Output the [x, y] coordinate of the center of the cell containing the given text.  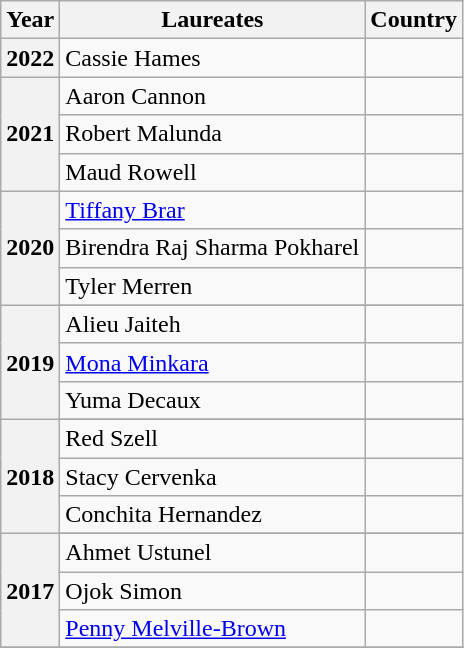
Tiffany Brar [212, 210]
Yuma Decaux [212, 400]
Mona Minkara [212, 362]
Robert Malunda [212, 134]
Maud Rowell [212, 172]
Penny Melville-Brown [212, 629]
Aaron Cannon [212, 96]
Country [414, 20]
Alieu Jaiteh [212, 324]
2022 [30, 58]
Stacy Cervenka [212, 477]
2018 [30, 476]
Ahmet Ustunel [212, 553]
Year [30, 20]
Tyler Merren [212, 286]
2017 [30, 591]
Ojok Simon [212, 591]
Red Szell [212, 438]
2020 [30, 248]
2019 [30, 362]
Cassie Hames [212, 58]
Birendra Raj Sharma Pokharel [212, 248]
Laureates [212, 20]
Conchita Hernandez [212, 515]
2021 [30, 134]
